Provide the (X, Y) coordinate of the cell's center where the given text is located.  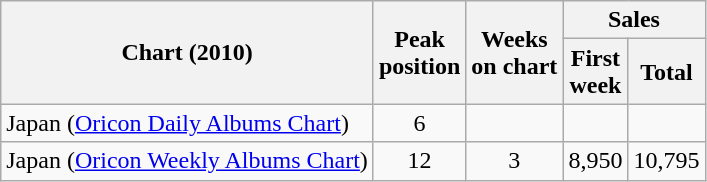
Sales (634, 20)
Chart (2010) (188, 52)
10,795 (666, 161)
Firstweek (596, 72)
3 (514, 161)
Peakposition (419, 52)
Japan (Oricon Weekly Albums Chart) (188, 161)
12 (419, 161)
Total (666, 72)
Japan (Oricon Daily Albums Chart) (188, 123)
Weekson chart (514, 52)
6 (419, 123)
8,950 (596, 161)
